Find where the given text appears and provide that cell's center as [x, y] coordinate. 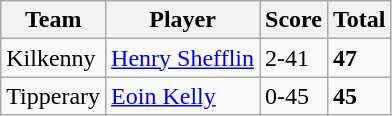
0-45 [294, 96]
Henry Shefflin [183, 58]
Total [359, 20]
Score [294, 20]
Player [183, 20]
Tipperary [54, 96]
47 [359, 58]
Team [54, 20]
45 [359, 96]
Eoin Kelly [183, 96]
Kilkenny [54, 58]
2-41 [294, 58]
